Return [X, Y] of the center of cell containing provided text 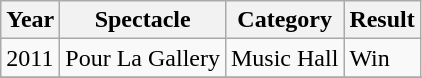
Result [382, 20]
Music Hall [284, 58]
2011 [30, 58]
Year [30, 20]
Category [284, 20]
Pour La Gallery [143, 58]
Spectacle [143, 20]
Win [382, 58]
